Provide the [X, Y] coordinate of the cell's center where the given text is located.  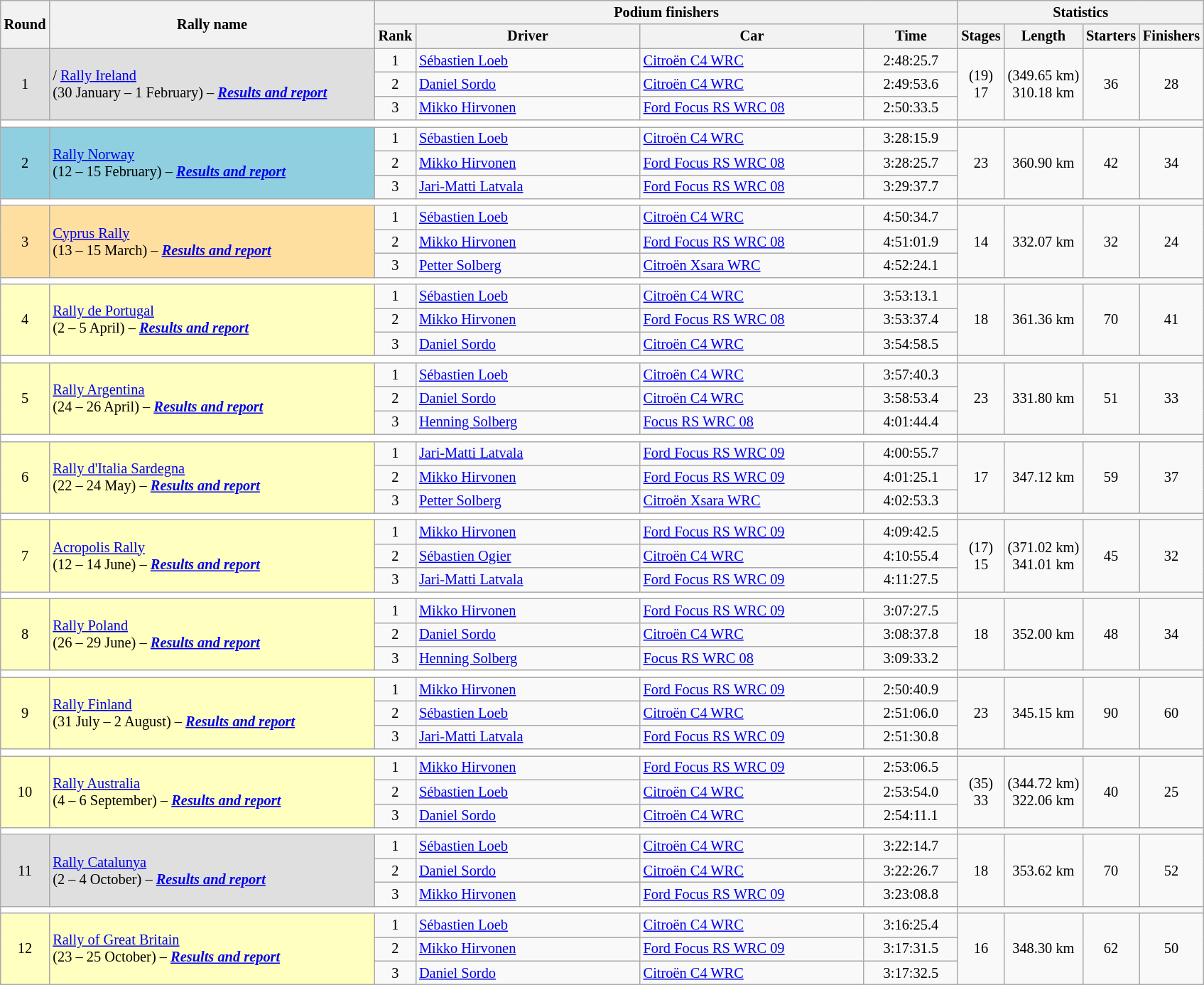
(17)15 [980, 556]
3:17:32.5 [911, 973]
Length [1043, 36]
Cyprus Rally(13 – 15 March) – Results and report [212, 242]
Statistics [1080, 12]
Rally Finland(31 July – 2 August) – Results and report [212, 714]
3:53:37.4 [911, 320]
9 [26, 714]
3:07:27.5 [911, 610]
Rally d'Italia Sardegna(22 – 24 May) – Results and report [212, 478]
4:50:34.7 [911, 217]
16 [980, 949]
42 [1111, 162]
12 [26, 949]
51 [1111, 398]
Rally Australia(4 – 6 September) – Results and report [212, 792]
3:53:13.1 [911, 296]
Driver [528, 36]
3:17:31.5 [911, 949]
59 [1111, 478]
33 [1171, 398]
45 [1111, 556]
Stages [980, 36]
Rally Poland(26 – 29 June) – Results and report [212, 634]
Rally Norway(12 – 15 February) – Results and report [212, 162]
11 [26, 870]
37 [1171, 478]
Finishers [1171, 36]
332.07 km [1043, 242]
14 [980, 242]
2:50:33.5 [911, 108]
62 [1111, 949]
10 [26, 792]
3:23:08.8 [911, 894]
360.90 km [1043, 162]
Rank [395, 36]
3:09:33.2 [911, 658]
3:22:14.7 [911, 846]
Rally name [212, 24]
3:08:37.8 [911, 635]
353.62 km [1043, 870]
2:54:11.1 [911, 816]
3:28:15.9 [911, 139]
Car [752, 36]
345.15 km [1043, 714]
48 [1111, 634]
3:22:26.7 [911, 871]
4:02:53.3 [911, 501]
2:48:25.7 [911, 60]
348.30 km [1043, 949]
90 [1111, 714]
3:16:25.4 [911, 925]
52 [1171, 870]
5 [26, 398]
6 [26, 478]
41 [1171, 320]
3:57:40.3 [911, 375]
4 [26, 320]
347.12 km [1043, 478]
50 [1171, 949]
352.00 km [1043, 634]
4:00:55.7 [911, 453]
28 [1171, 84]
(371.02 km)341.01 km [1043, 556]
Rally Catalunya(2 – 4 October) – Results and report [212, 870]
2:50:40.9 [911, 689]
4:52:24.1 [911, 265]
2:53:06.5 [911, 768]
(19)17 [980, 84]
/ Rally Ireland(30 January – 1 February) – Results and report [212, 84]
Sébastien Ogier [528, 556]
4:01:25.1 [911, 477]
Podium finishers [666, 12]
4:51:01.9 [911, 242]
Starters [1111, 36]
4:09:42.5 [911, 532]
2:51:30.8 [911, 737]
2:53:54.0 [911, 792]
(349.65 km)310.18 km [1043, 84]
4:10:55.4 [911, 556]
3:54:58.5 [911, 344]
(344.72 km)322.06 km [1043, 792]
3:58:53.4 [911, 399]
Time [911, 36]
(35)33 [980, 792]
25 [1171, 792]
361.36 km [1043, 320]
24 [1171, 242]
2:49:53.6 [911, 84]
Rally de Portugal(2 – 5 April) – Results and report [212, 320]
4:11:27.5 [911, 580]
331.80 km [1043, 398]
3:28:25.7 [911, 163]
2:51:06.0 [911, 713]
Rally of Great Britain(23 – 25 October) – Results and report [212, 949]
Rally Argentina(24 – 26 April) – Results and report [212, 398]
3:29:37.7 [911, 187]
60 [1171, 714]
8 [26, 634]
Acropolis Rally(12 – 14 June) – Results and report [212, 556]
Round [26, 24]
17 [980, 478]
36 [1111, 84]
4:01:44.4 [911, 422]
7 [26, 556]
40 [1111, 792]
